Locate the cell with the specified text and output its (x, y) center coordinate. 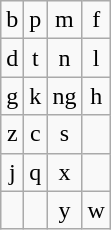
l (96, 58)
c (36, 134)
j (12, 172)
q (36, 172)
f (96, 20)
d (12, 58)
t (36, 58)
y (64, 210)
k (36, 96)
z (12, 134)
m (64, 20)
n (64, 58)
g (12, 96)
h (96, 96)
p (36, 20)
ng (64, 96)
w (96, 210)
x (64, 172)
s (64, 134)
b (12, 20)
